Output the (x, y) coordinate of the center of the cell containing the given text.  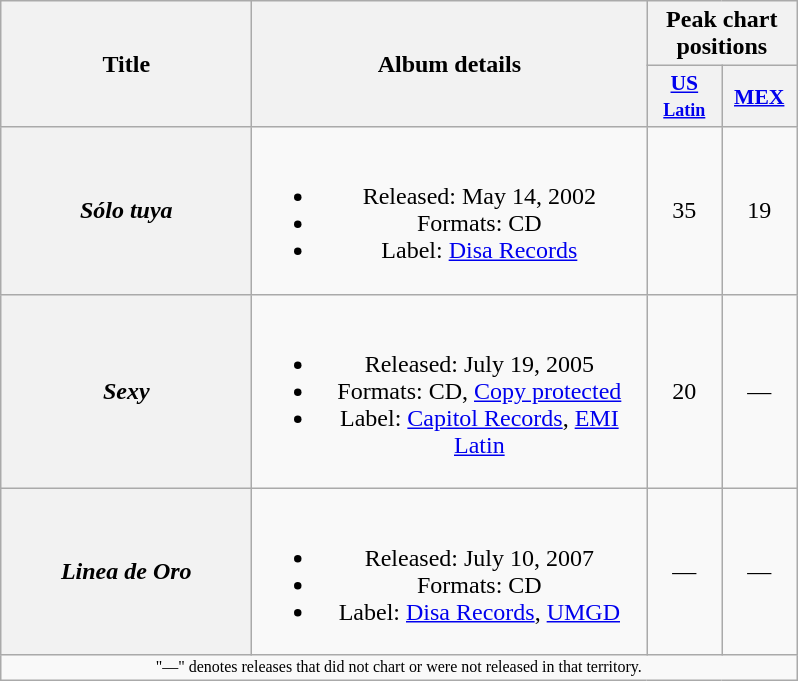
MEX (760, 96)
Peak chart positions (722, 34)
Title (126, 64)
Released: July 10, 2007Formats: CDLabel: Disa Records, UMGD (450, 572)
Album details (450, 64)
20 (684, 391)
Released: May 14, 2002Formats: CDLabel: Disa Records (450, 210)
35 (684, 210)
"—" denotes releases that did not chart or were not released in that territory. (399, 667)
Sexy (126, 391)
Released: July 19, 2005Formats: CD, Copy protectedLabel: Capitol Records, EMI Latin (450, 391)
Sólo tuya (126, 210)
19 (760, 210)
USLatin (684, 96)
Linea de Oro (126, 572)
